Locate the cell with the specified text and output its [x, y] center coordinate. 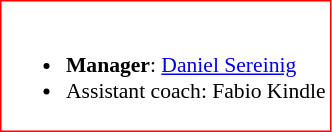
Manager: Daniel SereinigAssistant coach: Fabio Kindle [166, 66]
